Pinpoint the cell where the given text exists, returning its [x, y] midpoint coordinate. 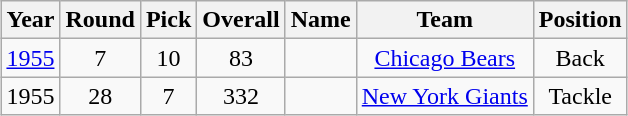
Pick [168, 20]
Round [100, 20]
Back [580, 58]
Chicago Bears [444, 58]
83 [241, 58]
332 [241, 96]
Position [580, 20]
Team [444, 20]
10 [168, 58]
Name [320, 20]
Overall [241, 20]
New York Giants [444, 96]
28 [100, 96]
Year [30, 20]
Tackle [580, 96]
